Output the [x, y] coordinate of the center of the cell containing the given text.  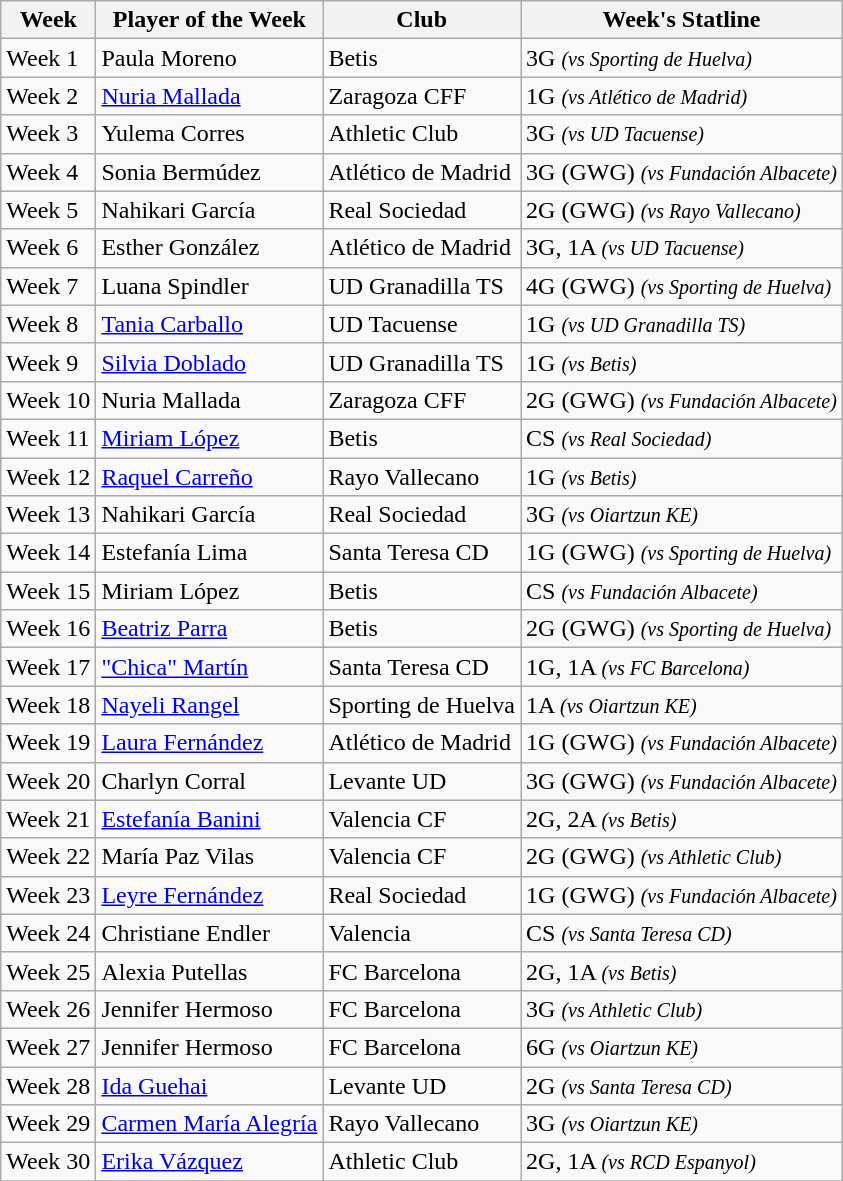
Luana Spindler [210, 286]
2G, 2A (vs Betis) [682, 819]
Week 3 [48, 134]
"Chica" Martín [210, 667]
Week 22 [48, 857]
Week 26 [48, 1009]
UD Tacuense [422, 324]
Week 25 [48, 971]
Week 14 [48, 553]
Alexia Putellas [210, 971]
2G (GWG) (vs Sporting de Huelva) [682, 629]
Week 2 [48, 96]
Week 4 [48, 172]
Club [422, 20]
Week 28 [48, 1085]
Week's Statline [682, 20]
Week 7 [48, 286]
Week 17 [48, 667]
Estefanía Lima [210, 553]
Yulema Corres [210, 134]
Leyre Fernández [210, 895]
Week 12 [48, 477]
Week 20 [48, 781]
3G (vs Sporting de Huelva) [682, 58]
Christiane Endler [210, 933]
6G (vs Oiartzun KE) [682, 1047]
CS (vs Santa Teresa CD) [682, 933]
Week 30 [48, 1162]
Carmen María Alegría [210, 1124]
Sonia Bermúdez [210, 172]
Beatriz Parra [210, 629]
Tania Carballo [210, 324]
4G (GWG) (vs Sporting de Huelva) [682, 286]
3G, 1A (vs UD Tacuense) [682, 248]
Player of the Week [210, 20]
2G, 1A (vs Betis) [682, 971]
CS (vs Real Sociedad) [682, 438]
1G, 1A (vs FC Barcelona) [682, 667]
Nayeli Rangel [210, 705]
Raquel Carreño [210, 477]
Valencia [422, 933]
Week 21 [48, 819]
Week 16 [48, 629]
Week 15 [48, 591]
1A (vs Oiartzun KE) [682, 705]
2G (vs Santa Teresa CD) [682, 1085]
Week 24 [48, 933]
2G (GWG) (vs Fundación Albacete) [682, 400]
María Paz Vilas [210, 857]
3G (vs Athletic Club) [682, 1009]
Week 23 [48, 895]
Week 6 [48, 248]
Charlyn Corral [210, 781]
Week 13 [48, 515]
Week 5 [48, 210]
1G (vs UD Granadilla TS) [682, 324]
Week 18 [48, 705]
Sporting de Huelva [422, 705]
Week 27 [48, 1047]
Ida Guehai [210, 1085]
3G (vs UD Tacuense) [682, 134]
Week 10 [48, 400]
Week 11 [48, 438]
Week 19 [48, 743]
1G (GWG) (vs Sporting de Huelva) [682, 553]
Week 29 [48, 1124]
Erika Vázquez [210, 1162]
2G, 1A (vs RCD Espanyol) [682, 1162]
1G (vs Atlético de Madrid) [682, 96]
Esther González [210, 248]
2G (GWG) (vs Rayo Vallecano) [682, 210]
Week 9 [48, 362]
Estefanía Banini [210, 819]
Silvia Doblado [210, 362]
Week [48, 20]
Week 1 [48, 58]
Paula Moreno [210, 58]
2G (GWG) (vs Athletic Club) [682, 857]
CS (vs Fundación Albacete) [682, 591]
Week 8 [48, 324]
Laura Fernández [210, 743]
